From the cell containing the given text, extract its center point as [X, Y] coordinate. 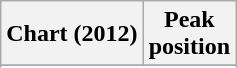
Peakposition [189, 34]
Chart (2012) [72, 34]
